Return the [x, y] coordinate for the center point of the cell that contains the specified text.  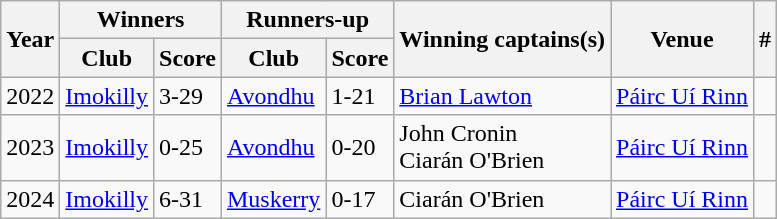
Runners-up [307, 20]
6-31 [188, 199]
Ciarán O'Brien [502, 199]
0-25 [188, 148]
2022 [30, 96]
3-29 [188, 96]
# [766, 39]
Muskerry [273, 199]
0-20 [360, 148]
2023 [30, 148]
Year [30, 39]
Brian Lawton [502, 96]
2024 [30, 199]
Winners [141, 20]
Winning captains(s) [502, 39]
0-17 [360, 199]
John CroninCiarán O'Brien [502, 148]
Venue [682, 39]
1-21 [360, 96]
